Detect which cell encompasses the target text, then output its [x, y] center coordinate. 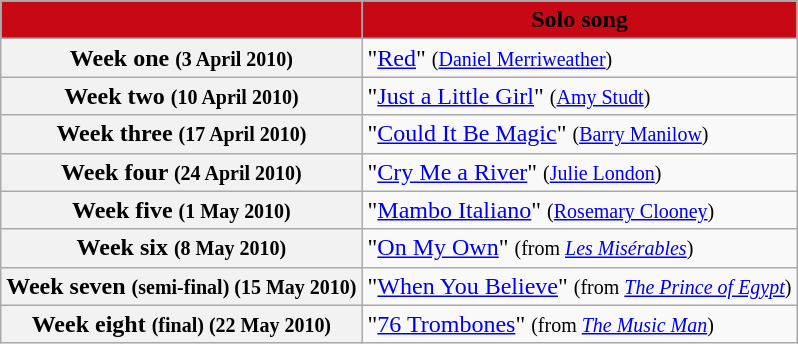
Week six (8 May 2010) [182, 248]
Week seven (semi-final) (15 May 2010) [182, 286]
"When You Believe" (from The Prince of Egypt) [580, 286]
Week five (1 May 2010) [182, 210]
"Just a Little Girl" (Amy Studt) [580, 96]
Week three (17 April 2010) [182, 134]
Week one (3 April 2010) [182, 58]
Solo song [580, 20]
"76 Trombones" (from The Music Man) [580, 324]
"Cry Me a River" (Julie London) [580, 172]
"Red" (Daniel Merriweather) [580, 58]
"On My Own" (from Les Misérables) [580, 248]
Week eight (final) (22 May 2010) [182, 324]
Week two (10 April 2010) [182, 96]
"Could It Be Magic" (Barry Manilow) [580, 134]
"Mambo Italiano" (Rosemary Clooney) [580, 210]
Week four (24 April 2010) [182, 172]
